Locate the cell with the specified text and output its (x, y) center coordinate. 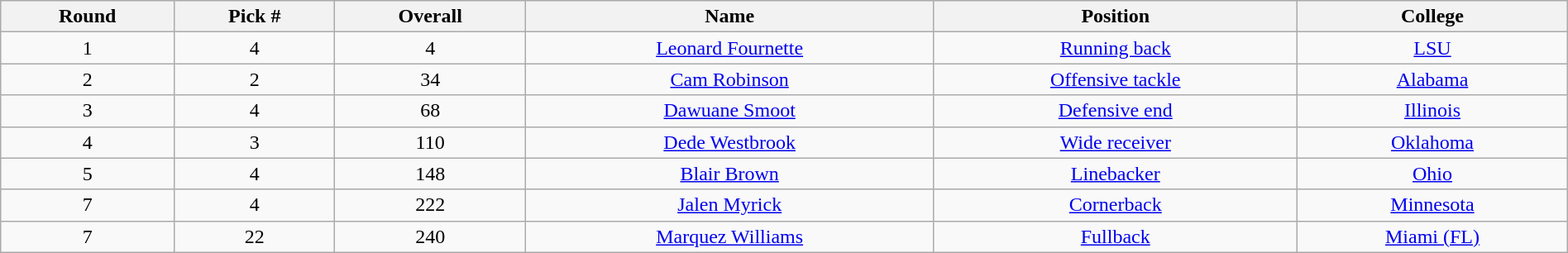
Oklahoma (1432, 142)
Cam Robinson (729, 79)
222 (430, 205)
Jalen Myrick (729, 205)
240 (430, 236)
34 (430, 79)
Ohio (1432, 174)
Defensive end (1116, 111)
Overall (430, 17)
Dawuane Smoot (729, 111)
Running back (1116, 48)
Cornerback (1116, 205)
22 (255, 236)
Linebacker (1116, 174)
Illinois (1432, 111)
Alabama (1432, 79)
Miami (FL) (1432, 236)
Wide receiver (1116, 142)
Minnesota (1432, 205)
Round (88, 17)
148 (430, 174)
1 (88, 48)
Leonard Fournette (729, 48)
5 (88, 174)
68 (430, 111)
Blair Brown (729, 174)
Dede Westbrook (729, 142)
College (1432, 17)
Pick # (255, 17)
Name (729, 17)
Fullback (1116, 236)
LSU (1432, 48)
Position (1116, 17)
Marquez Williams (729, 236)
Offensive tackle (1116, 79)
110 (430, 142)
